Identify which cell holds the provided text, then report its [X, Y] central coordinate. 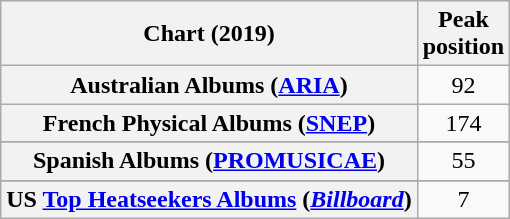
Peakposition [463, 34]
Spanish Albums (PROMUSICAE) [209, 161]
55 [463, 161]
7 [463, 199]
Australian Albums (ARIA) [209, 85]
92 [463, 85]
US Top Heatseekers Albums (Billboard) [209, 199]
French Physical Albums (SNEP) [209, 123]
Chart (2019) [209, 34]
174 [463, 123]
